Extract the (X, Y) coordinate from the center of the cell holding the provided text.  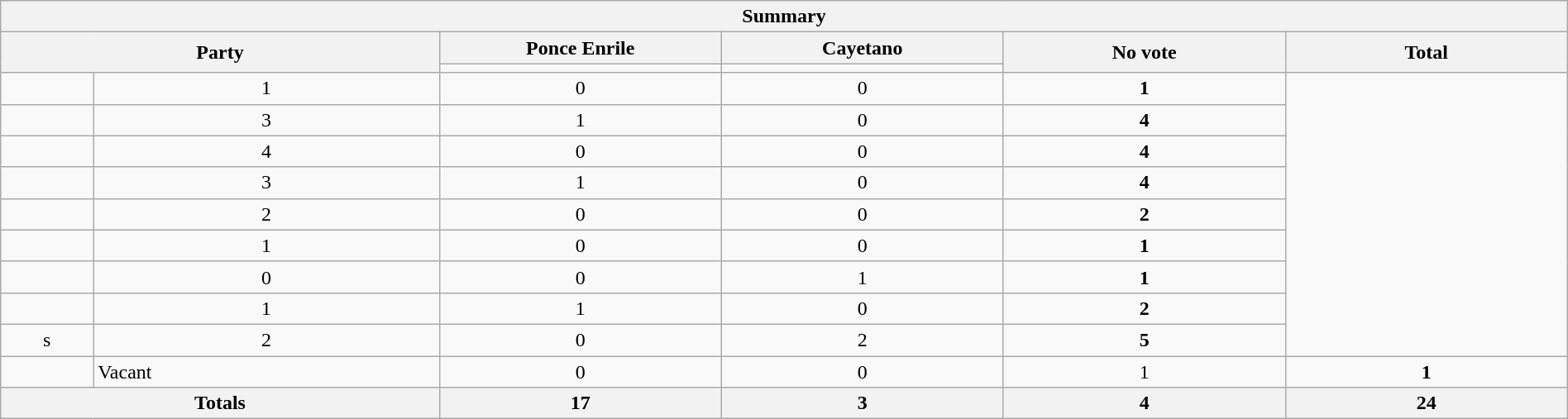
Total (1426, 53)
24 (1426, 403)
17 (581, 403)
Vacant (266, 371)
Ponce Enrile (581, 48)
Party (220, 53)
Totals (220, 403)
s (47, 340)
Summary (784, 17)
Cayetano (862, 48)
5 (1145, 340)
No vote (1145, 53)
